Find where the given text appears and provide that cell's center as (x, y) coordinate. 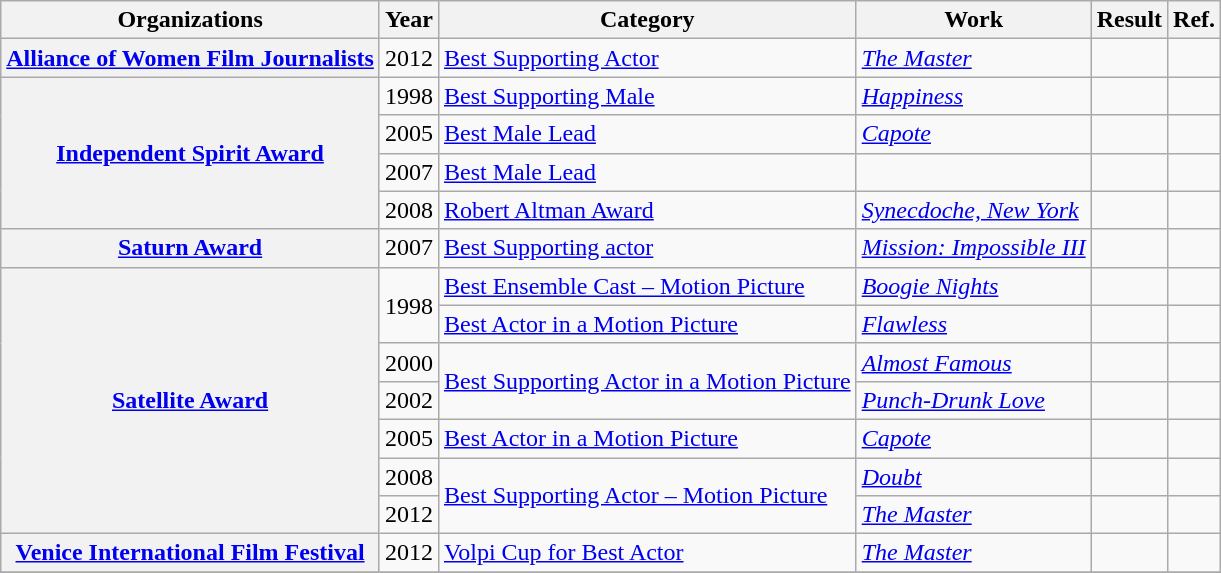
Robert Altman Award (647, 210)
Happiness (974, 96)
Ref. (1194, 20)
Volpi Cup for Best Actor (647, 553)
Category (647, 20)
Best Supporting Actor in a Motion Picture (647, 381)
Organizations (190, 20)
Synecdoche, New York (974, 210)
2000 (408, 362)
Almost Famous (974, 362)
Venice International Film Festival (190, 553)
Work (974, 20)
Flawless (974, 324)
Punch-Drunk Love (974, 400)
Independent Spirit Award (190, 153)
Boogie Nights (974, 286)
Year (408, 20)
Doubt (974, 477)
Saturn Award (190, 248)
Satellite Award (190, 400)
2002 (408, 400)
Best Supporting actor (647, 248)
Best Supporting Male (647, 96)
Best Ensemble Cast – Motion Picture (647, 286)
Best Supporting Actor (647, 58)
Alliance of Women Film Journalists (190, 58)
Mission: Impossible III (974, 248)
Result (1129, 20)
Best Supporting Actor – Motion Picture (647, 496)
